Return [x, y] of the center of cell containing provided text 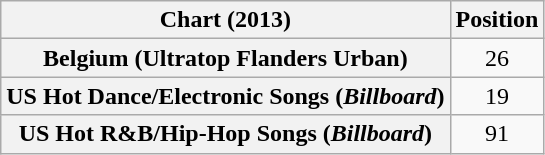
US Hot Dance/Electronic Songs (Billboard) [226, 96]
Position [497, 20]
19 [497, 96]
Belgium (Ultratop Flanders Urban) [226, 58]
26 [497, 58]
US Hot R&B/Hip-Hop Songs (Billboard) [226, 134]
91 [497, 134]
Chart (2013) [226, 20]
